Identify which cell holds the provided text, then report its [x, y] central coordinate. 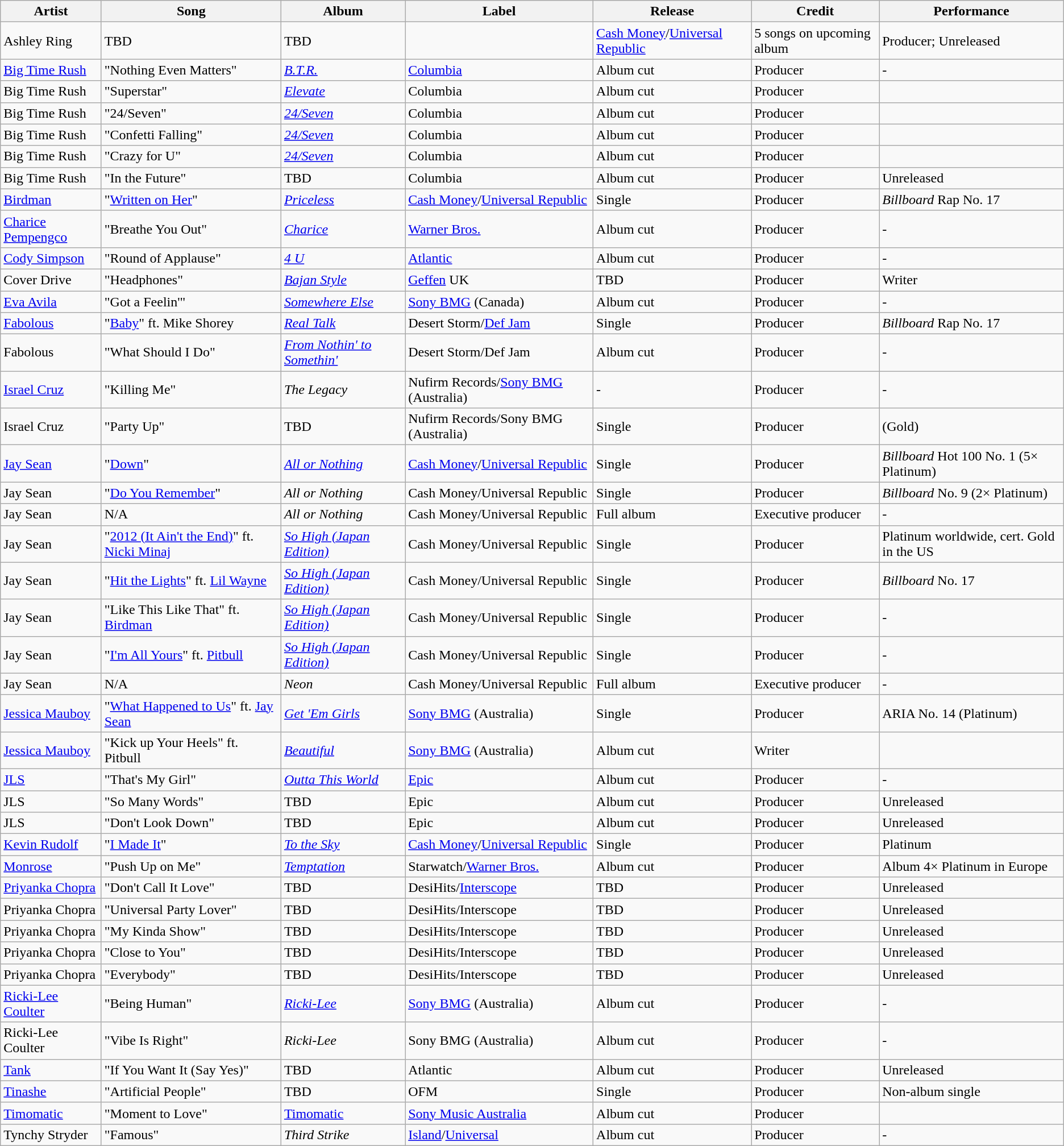
Priceless [343, 200]
"Superstar" [191, 92]
"Kick up Your Heels" ft. Pitbull [191, 750]
Non-album single [972, 1091]
"Famous" [191, 1135]
"Written on Her" [191, 200]
"Vibe Is Right" [191, 1040]
"Don't Look Down" [191, 823]
"That's My Girl" [191, 779]
Bajan Style [343, 280]
"I'm All Yours" ft. Pitbull [191, 655]
Billboard No. 9 (2× Platinum) [972, 493]
"Push Up on Me" [191, 866]
Eva Avila [51, 302]
Credit [815, 11]
Billboard No. 17 [972, 581]
4 U [343, 258]
"Confetti Falling" [191, 135]
"What Should I Do" [191, 352]
Cody Simpson [51, 258]
Tinashe [51, 1091]
Somewhere Else [343, 302]
Neon [343, 684]
Album 4× Platinum in Europe [972, 866]
Billboard Hot 100 No. 1 (5× Platinum) [972, 464]
"2012 (It Ain't the End)" ft. Nicki Minaj [191, 543]
Charice [343, 229]
Ashley Ring [51, 41]
Producer; Unreleased [972, 41]
Platinum [972, 845]
Album [343, 11]
"Like This Like That" ft. Birdman [191, 617]
Label [499, 11]
Beautiful [343, 750]
Geffen UK [499, 280]
"Being Human" [191, 1004]
"Baby" ft. Mike Shorey [191, 323]
"In the Future" [191, 178]
Tank [51, 1070]
"Round of Applause" [191, 258]
The Legacy [343, 390]
"Do You Remember" [191, 493]
"Hit the Lights" ft. Lil Wayne [191, 581]
"Everybody" [191, 974]
"Nothing Even Matters" [191, 70]
Sony Music Australia [499, 1113]
5 songs on upcoming album [815, 41]
"If You Want It (Say Yes)" [191, 1070]
B.T.R. [343, 70]
Charice Pempengco [51, 229]
Performance [972, 11]
"Artificial People" [191, 1091]
Get 'Em Girls [343, 713]
Island/Universal [499, 1135]
Artist [51, 11]
Third Strike [343, 1135]
"Close to You" [191, 953]
"Don't Call It Love" [191, 888]
Monrose [51, 866]
From Nothin' to Somethin' [343, 352]
(Gold) [972, 426]
Tynchy Stryder [51, 1135]
Birdman [51, 200]
"Moment to Love" [191, 1113]
"Universal Party Lover" [191, 910]
"What Happened to Us" ft. Jay Sean [191, 713]
"24/Seven" [191, 113]
Temptation [343, 866]
"So Many Words" [191, 801]
Outta This World [343, 779]
Elevate [343, 92]
Real Talk [343, 323]
"Crazy for U" [191, 156]
Starwatch/Warner Bros. [499, 866]
"My Kinda Show" [191, 931]
Kevin Rudolf [51, 845]
ARIA No. 14 (Platinum) [972, 713]
OFM [499, 1091]
"Headphones" [191, 280]
"Killing Me" [191, 390]
Platinum worldwide, cert. Gold in the US [972, 543]
"Breathe You Out" [191, 229]
Sony BMG (Canada) [499, 302]
"Down" [191, 464]
Release [672, 11]
"I Made It" [191, 845]
Song [191, 11]
"Party Up" [191, 426]
To the Sky [343, 845]
Cover Drive [51, 280]
"Got a Feelin'" [191, 302]
Warner Bros. [499, 229]
